Return the [X, Y] coordinate for the center point of the cell that contains the specified text.  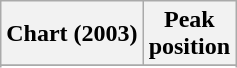
Chart (2003) [72, 34]
Peakposition [189, 34]
